For the text-containing cell, return its midpoint in [x, y] coordinate format. 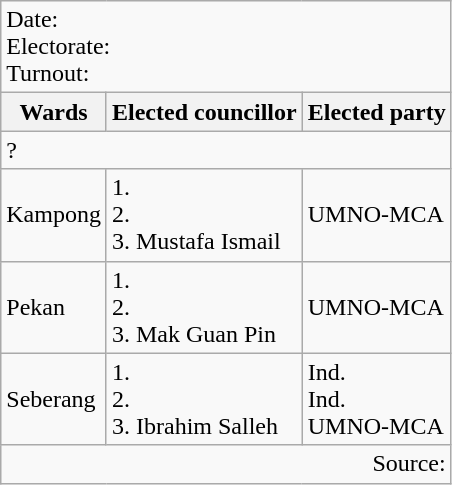
1.2.3. Ibrahim Salleh [204, 399]
Elected party [376, 112]
Wards [54, 112]
1.2.3. Mak Guan Pin [204, 307]
Pekan [54, 307]
Seberang [54, 399]
1.2.3. Mustafa Ismail [204, 215]
Date: Electorate: Turnout: [226, 47]
Source: [226, 464]
Ind.Ind.UMNO-MCA [376, 399]
Kampong [54, 215]
? [226, 150]
Elected councillor [204, 112]
